Return [X, Y] of the center of cell containing provided text 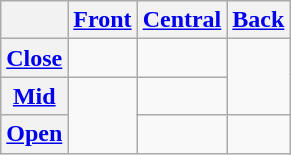
Central [182, 20]
Mid [34, 96]
Back [258, 20]
Open [34, 134]
Close [34, 58]
Front [102, 20]
